Identify which cell holds the provided text, then report its (x, y) central coordinate. 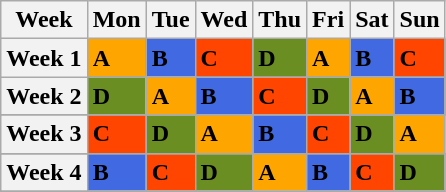
Mon (116, 20)
Week 2 (44, 96)
Sun (420, 20)
Wed (224, 20)
Thu (280, 20)
Week (44, 20)
Week 3 (44, 134)
Tue (170, 20)
Fri (328, 20)
Week 1 (44, 58)
Sat (372, 20)
Week 4 (44, 172)
